From the cell containing the given text, extract its center point as (x, y) coordinate. 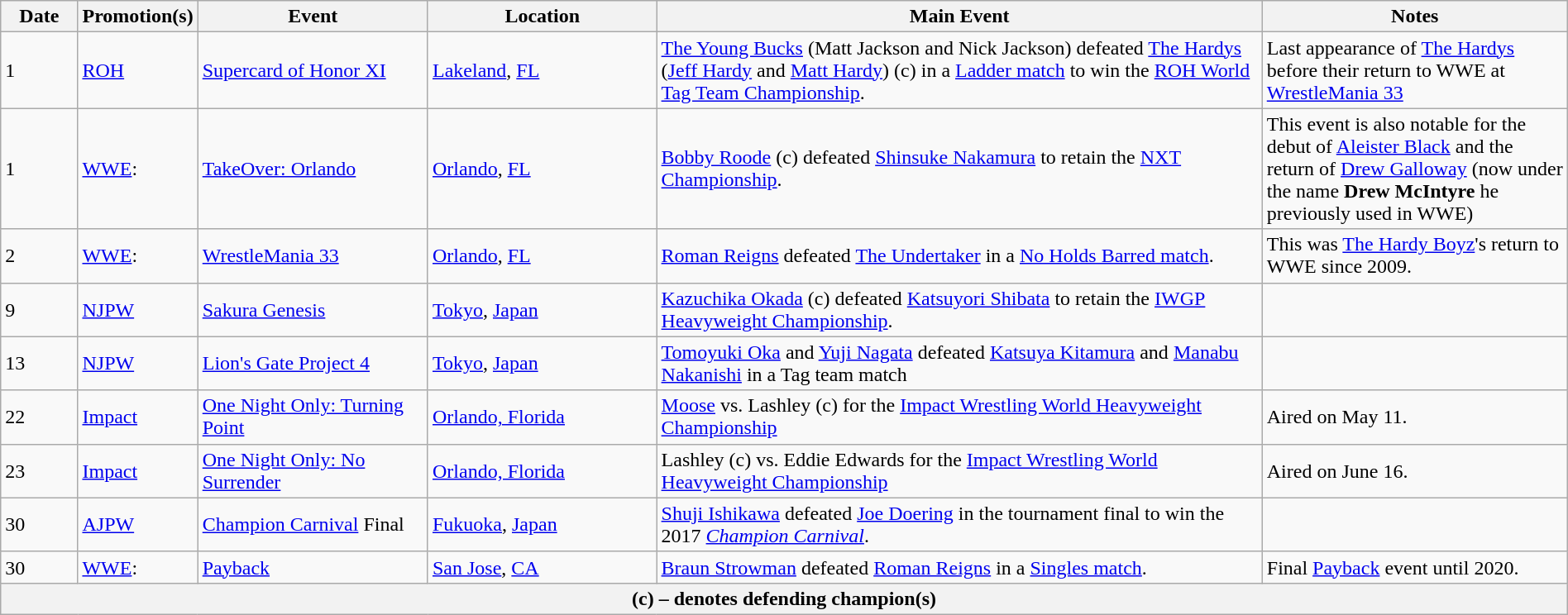
Location (543, 17)
ROH (137, 70)
23 (40, 471)
22 (40, 417)
Sakura Genesis (313, 309)
Kazuchika Okada (c) defeated Katsuyori Shibata to retain the IWGP Heavyweight Championship. (959, 309)
Lion's Gate Project 4 (313, 364)
Roman Reigns defeated The Undertaker in a No Holds Barred match. (959, 256)
Last appearance of The Hardys before their return to WWE at WrestleMania 33 (1414, 70)
One Night Only: Turning Point (313, 417)
Aired on June 16. (1414, 471)
One Night Only: No Surrender (313, 471)
Notes (1414, 17)
Lashley (c) vs. Eddie Edwards for the Impact Wrestling World Heavyweight Championship (959, 471)
Fukuoka, Japan (543, 524)
Braun Strowman defeated Roman Reigns in a Singles match. (959, 567)
2 (40, 256)
Payback (313, 567)
Tomoyuki Oka and Yuji Nagata defeated Katsuya Kitamura and Manabu Nakanishi in a Tag team match (959, 364)
Final Payback event until 2020. (1414, 567)
9 (40, 309)
(c) – denotes defending champion(s) (784, 598)
Lakeland, FL (543, 70)
Bobby Roode (c) defeated Shinsuke Nakamura to retain the NXT Championship. (959, 169)
Aired on May 11. (1414, 417)
Supercard of Honor XI (313, 70)
Main Event (959, 17)
WrestleMania 33 (313, 256)
Promotion(s) (137, 17)
Champion Carnival Final (313, 524)
13 (40, 364)
San Jose, CA (543, 567)
Shuji Ishikawa defeated Joe Doering in the tournament final to win the 2017 Champion Carnival. (959, 524)
TakeOver: Orlando (313, 169)
Date (40, 17)
AJPW (137, 524)
This was The Hardy Boyz's return to WWE since 2009. (1414, 256)
Event (313, 17)
Moose vs. Lashley (c) for the Impact Wrestling World Heavyweight Championship (959, 417)
